Output the (X, Y) coordinate of the center of the cell containing the given text.  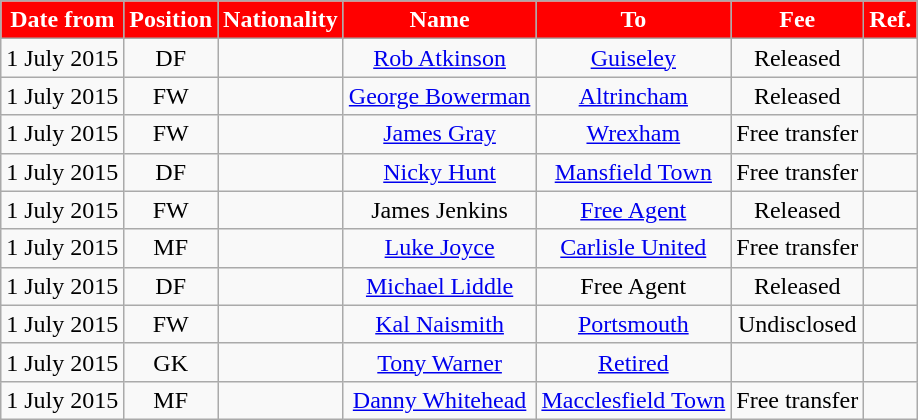
Wrexham (634, 134)
James Jenkins (440, 210)
Fee (798, 20)
Tony Warner (440, 362)
Name (440, 20)
Carlisle United (634, 248)
Date from (62, 20)
Nationality (281, 20)
Danny Whitehead (440, 400)
Mansfield Town (634, 172)
Michael Liddle (440, 286)
Ref. (890, 20)
Macclesfield Town (634, 400)
Rob Atkinson (440, 58)
Position (171, 20)
George Bowerman (440, 96)
Undisclosed (798, 324)
Guiseley (634, 58)
Kal Naismith (440, 324)
Nicky Hunt (440, 172)
GK (171, 362)
To (634, 20)
James Gray (440, 134)
Portsmouth (634, 324)
Altrincham (634, 96)
Retired (634, 362)
Luke Joyce (440, 248)
